Scan for the cell matching the given text and deliver its (x, y) coordinate at center. 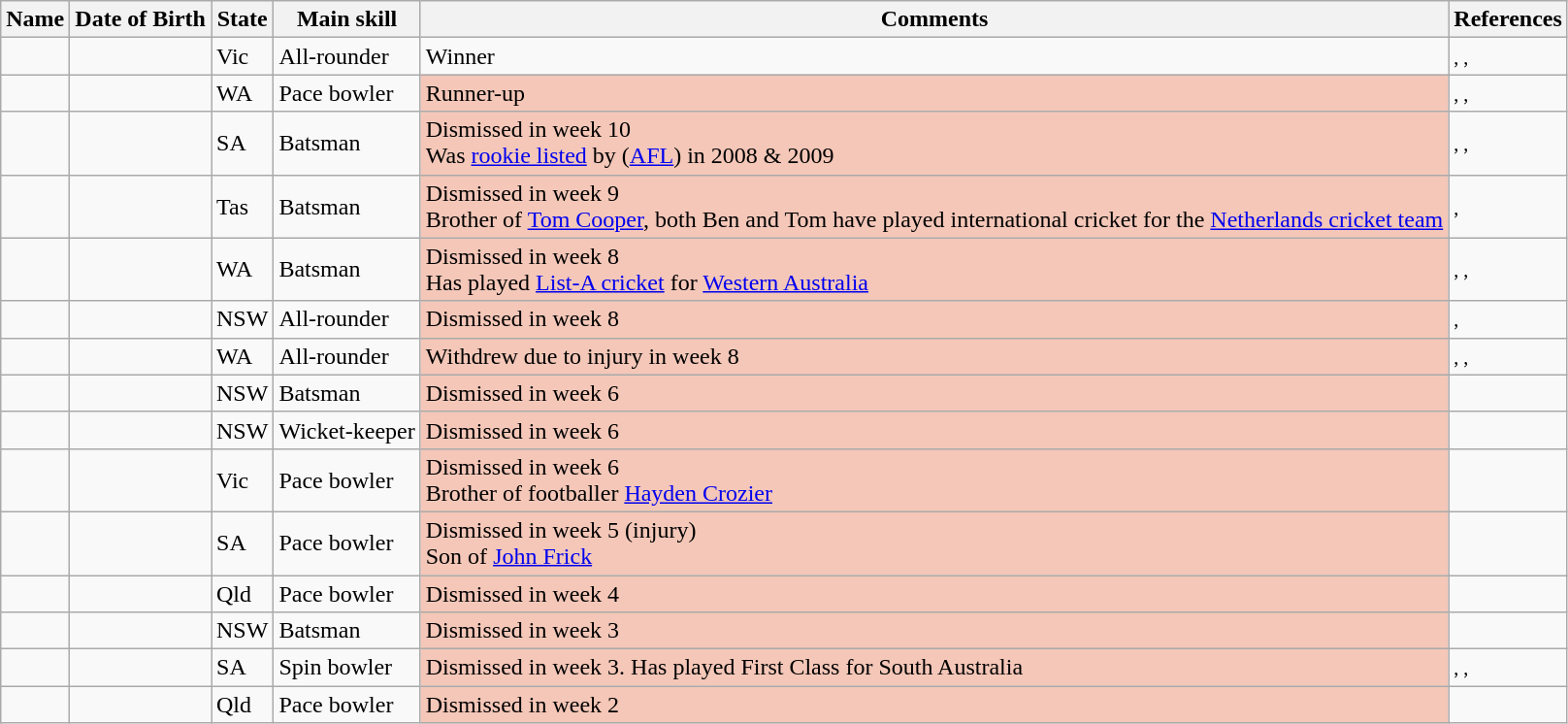
Dismissed in week 8 (934, 319)
Dismissed in week 4 (934, 593)
Withdrew due to injury in week 8 (934, 356)
Dismissed in week 2 (934, 705)
State (243, 19)
Dismissed in week 8 Has played List-A cricket for Western Australia (934, 270)
Comments (934, 19)
Winner (934, 56)
Date of Birth (141, 19)
Wicket-keeper (347, 430)
Main skill (347, 19)
Spin bowler (347, 668)
Dismissed in week 3. Has played First Class for South Australia (934, 668)
Tas (243, 206)
References (1508, 19)
Dismissed in week 5 (injury)Son of John Frick (934, 543)
Dismissed in week 9Brother of Tom Cooper, both Ben and Tom have played international cricket for the Netherlands cricket team (934, 206)
Dismissed in week 10Was rookie listed by (AFL) in 2008 & 2009 (934, 144)
Runner-up (934, 93)
Dismissed in week 6 Brother of footballer Hayden Crozier (934, 479)
Dismissed in week 3 (934, 631)
Name (35, 19)
